Pinpoint the cell where the given text exists, returning its (X, Y) midpoint coordinate. 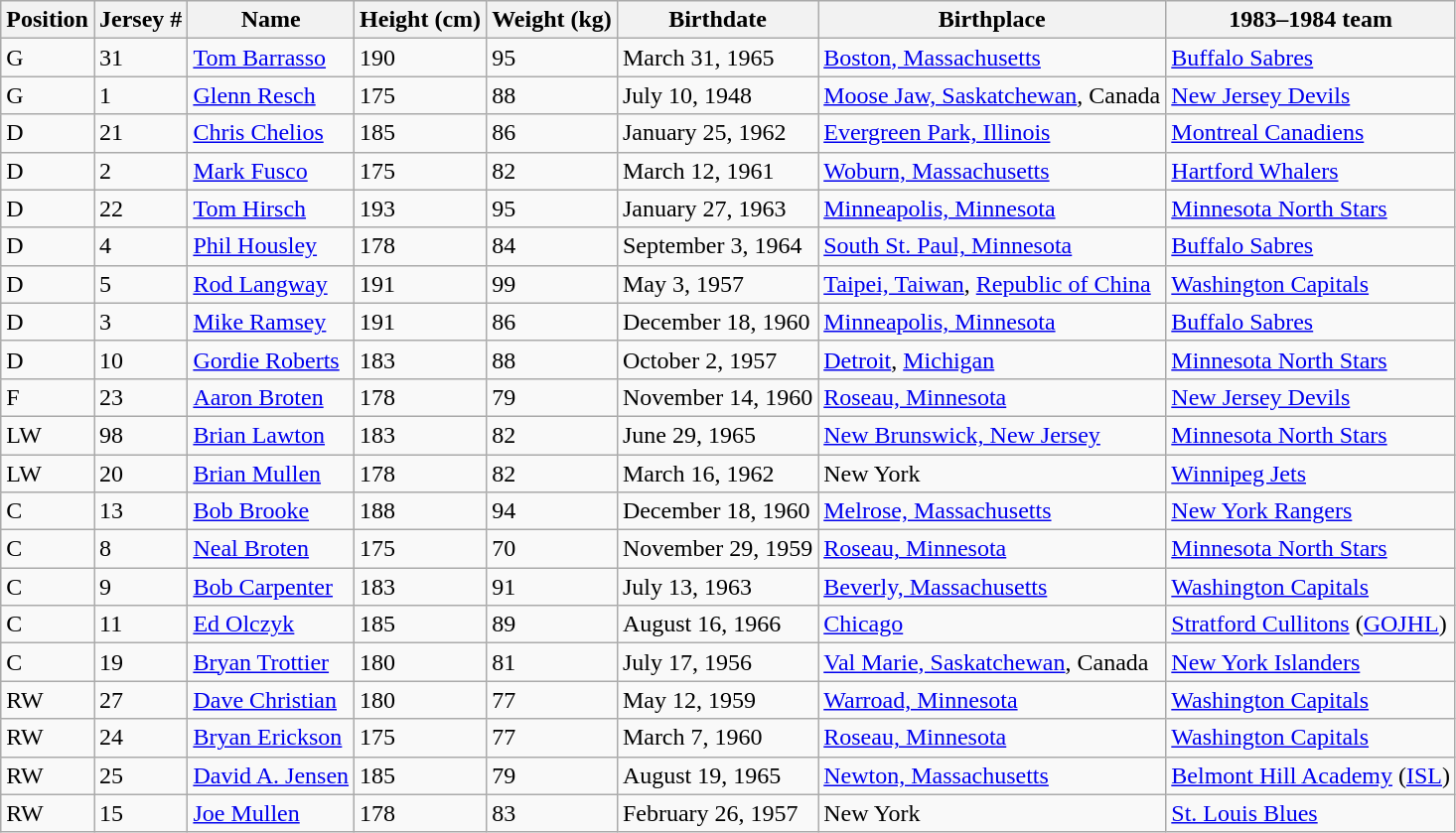
91 (552, 587)
July 13, 1963 (717, 587)
70 (552, 549)
David A. Jensen (271, 775)
March 7, 1960 (717, 738)
Bob Carpenter (271, 587)
Mark Fusco (271, 171)
Birthdate (717, 20)
May 12, 1959 (717, 700)
Brian Mullen (271, 474)
Evergreen Park, Illinois (992, 133)
August 16, 1966 (717, 625)
August 19, 1965 (717, 775)
84 (552, 246)
Warroad, Minnesota (992, 700)
October 2, 1957 (717, 359)
20 (140, 474)
St. Louis Blues (1311, 813)
2 (140, 171)
Woburn, Massachusetts (992, 171)
Aaron Broten (271, 397)
Bryan Trottier (271, 662)
15 (140, 813)
23 (140, 397)
25 (140, 775)
9 (140, 587)
New York Rangers (1311, 511)
27 (140, 700)
Jersey # (140, 20)
South St. Paul, Minnesota (992, 246)
Joe Mullen (271, 813)
94 (552, 511)
Beverly, Massachusetts (992, 587)
99 (552, 284)
July 10, 1948 (717, 95)
Chicago (992, 625)
31 (140, 58)
98 (140, 435)
13 (140, 511)
Taipei, Taiwan, Republic of China (992, 284)
March 16, 1962 (717, 474)
Moose Jaw, Saskatchewan, Canada (992, 95)
June 29, 1965 (717, 435)
22 (140, 208)
November 14, 1960 (717, 397)
Phil Housley (271, 246)
March 31, 1965 (717, 58)
10 (140, 359)
11 (140, 625)
Boston, Massachusetts (992, 58)
Belmont Hill Academy (ISL) (1311, 775)
Gordie Roberts (271, 359)
July 17, 1956 (717, 662)
5 (140, 284)
Bryan Erickson (271, 738)
21 (140, 133)
89 (552, 625)
January 27, 1963 (717, 208)
83 (552, 813)
Ed Olczyk (271, 625)
Glenn Resch (271, 95)
March 12, 1961 (717, 171)
Detroit, Michigan (992, 359)
New Brunswick, New Jersey (992, 435)
Neal Broten (271, 549)
September 3, 1964 (717, 246)
Mike Ramsey (271, 322)
81 (552, 662)
Height (cm) (421, 20)
1 (140, 95)
Bob Brooke (271, 511)
Name (271, 20)
January 25, 1962 (717, 133)
188 (421, 511)
Montreal Canadiens (1311, 133)
Brian Lawton (271, 435)
4 (140, 246)
Rod Langway (271, 284)
November 29, 1959 (717, 549)
Chris Chelios (271, 133)
F (48, 397)
Winnipeg Jets (1311, 474)
Newton, Massachusetts (992, 775)
8 (140, 549)
Hartford Whalers (1311, 171)
Position (48, 20)
May 3, 1957 (717, 284)
Weight (kg) (552, 20)
New York Islanders (1311, 662)
24 (140, 738)
1983–1984 team (1311, 20)
3 (140, 322)
Melrose, Massachusetts (992, 511)
193 (421, 208)
February 26, 1957 (717, 813)
Val Marie, Saskatchewan, Canada (992, 662)
Tom Barrasso (271, 58)
Birthplace (992, 20)
Tom Hirsch (271, 208)
Dave Christian (271, 700)
Stratford Cullitons (GOJHL) (1311, 625)
190 (421, 58)
19 (140, 662)
